For the text-containing cell, return its midpoint in [X, Y] coordinate format. 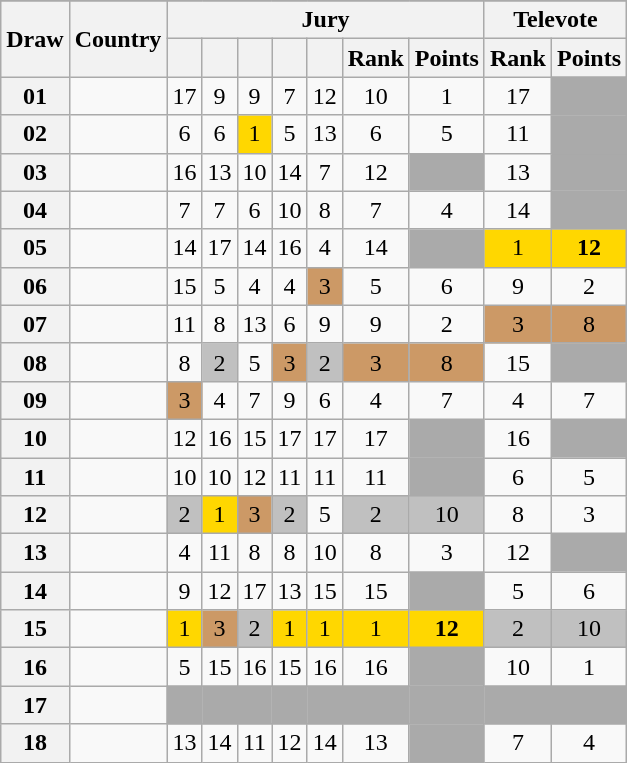
07 [35, 324]
03 [35, 172]
01 [35, 96]
Jury [326, 20]
Country [118, 39]
06 [35, 286]
08 [35, 362]
18 [35, 743]
02 [35, 134]
Draw [35, 39]
Televote [555, 20]
09 [35, 400]
05 [35, 248]
04 [35, 210]
